From the cell containing the given text, extract its center point as [x, y] coordinate. 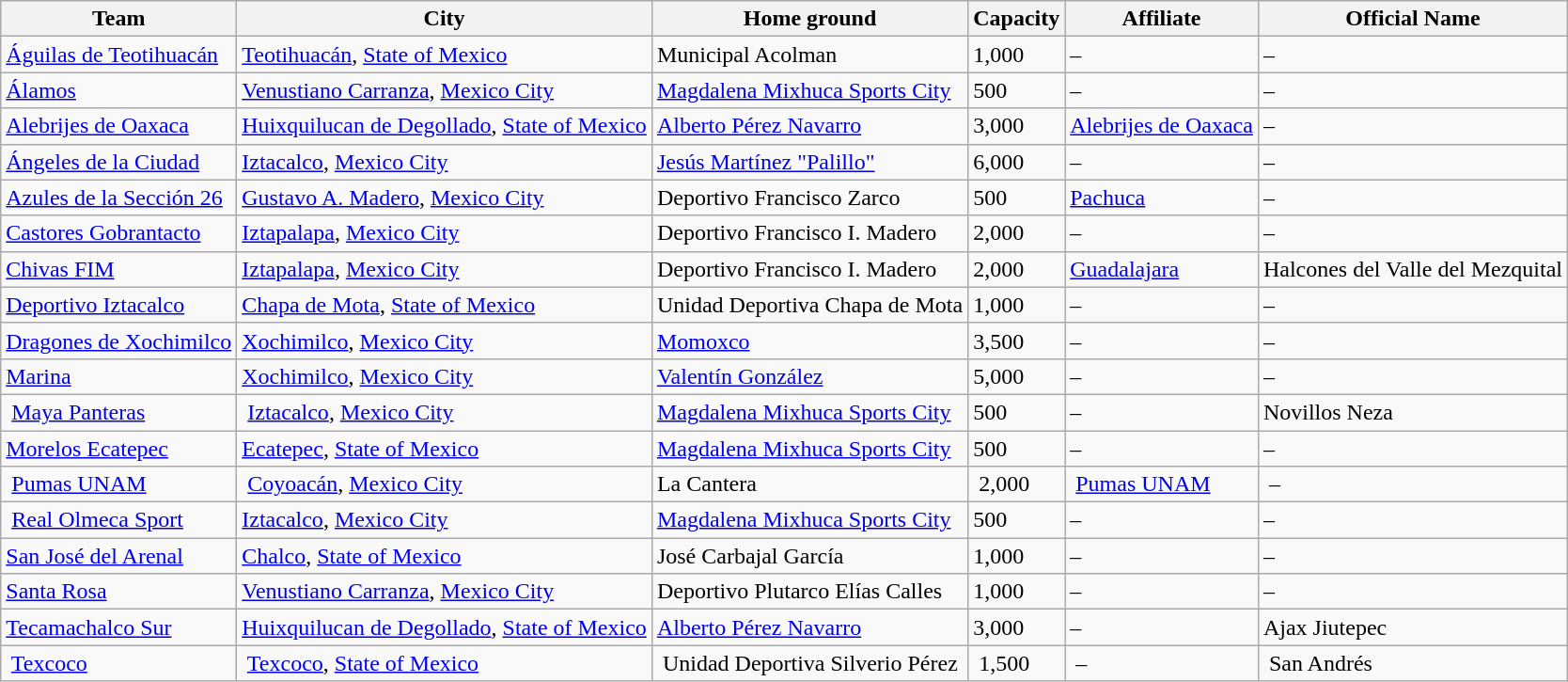
Gustavo A. Madero, Mexico City [445, 198]
Halcones del Valle del Mezquital [1412, 269]
Coyoacán, Mexico City [445, 484]
La Cantera [809, 484]
1,500 [1017, 663]
3,500 [1017, 341]
Deportivo Iztacalco [118, 305]
San José del Arenal [118, 556]
Dragones de Xochimilco [118, 341]
Unidad Deportiva Chapa de Mota [809, 305]
5,000 [1017, 376]
Santa Rosa [118, 592]
Texcoco, State of Mexico [445, 663]
Águilas de Teotihuacán [118, 55]
Jesús Martínez "Palillo" [809, 162]
Team [118, 19]
Álamos [118, 90]
Chivas FIM [118, 269]
San Andrés [1412, 663]
Deportivo Francisco Zarco [809, 198]
Pachuca [1162, 198]
Azules de la Sección 26 [118, 198]
Capacity [1017, 19]
6,000 [1017, 162]
Municipal Acolman [809, 55]
City [445, 19]
Morelos Ecatepec [118, 449]
Affiliate [1162, 19]
Unidad Deportiva Silverio Pérez [809, 663]
Castores Gobrantacto [118, 233]
Official Name [1412, 19]
Valentín González [809, 376]
Teotihuacán, State of Mexico [445, 55]
Home ground [809, 19]
Deportivo Plutarco Elías Calles [809, 592]
Ajax Jiutepec [1412, 627]
Ángeles de la Ciudad [118, 162]
Chapa de Mota, State of Mexico [445, 305]
Marina [118, 376]
Chalco, State of Mexico [445, 556]
Guadalajara [1162, 269]
Texcoco [118, 663]
José Carbajal García [809, 556]
Maya Panteras [118, 412]
Ecatepec, State of Mexico [445, 449]
Real Olmeca Sport [118, 520]
Tecamachalco Sur [118, 627]
Novillos Neza [1412, 412]
Momoxco [809, 341]
